Locate the cell with the specified text and output its [x, y] center coordinate. 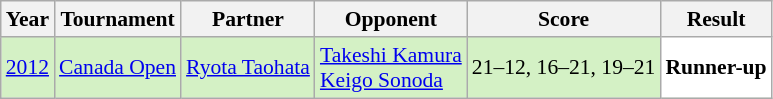
Takeshi Kamura Keigo Sonoda [391, 68]
Runner-up [716, 68]
2012 [28, 68]
21–12, 16–21, 19–21 [564, 68]
Opponent [391, 19]
Tournament [118, 19]
Partner [248, 19]
Ryota Taohata [248, 68]
Year [28, 19]
Score [564, 19]
Result [716, 19]
Canada Open [118, 68]
